Detect which cell encompasses the target text, then output its [X, Y] center coordinate. 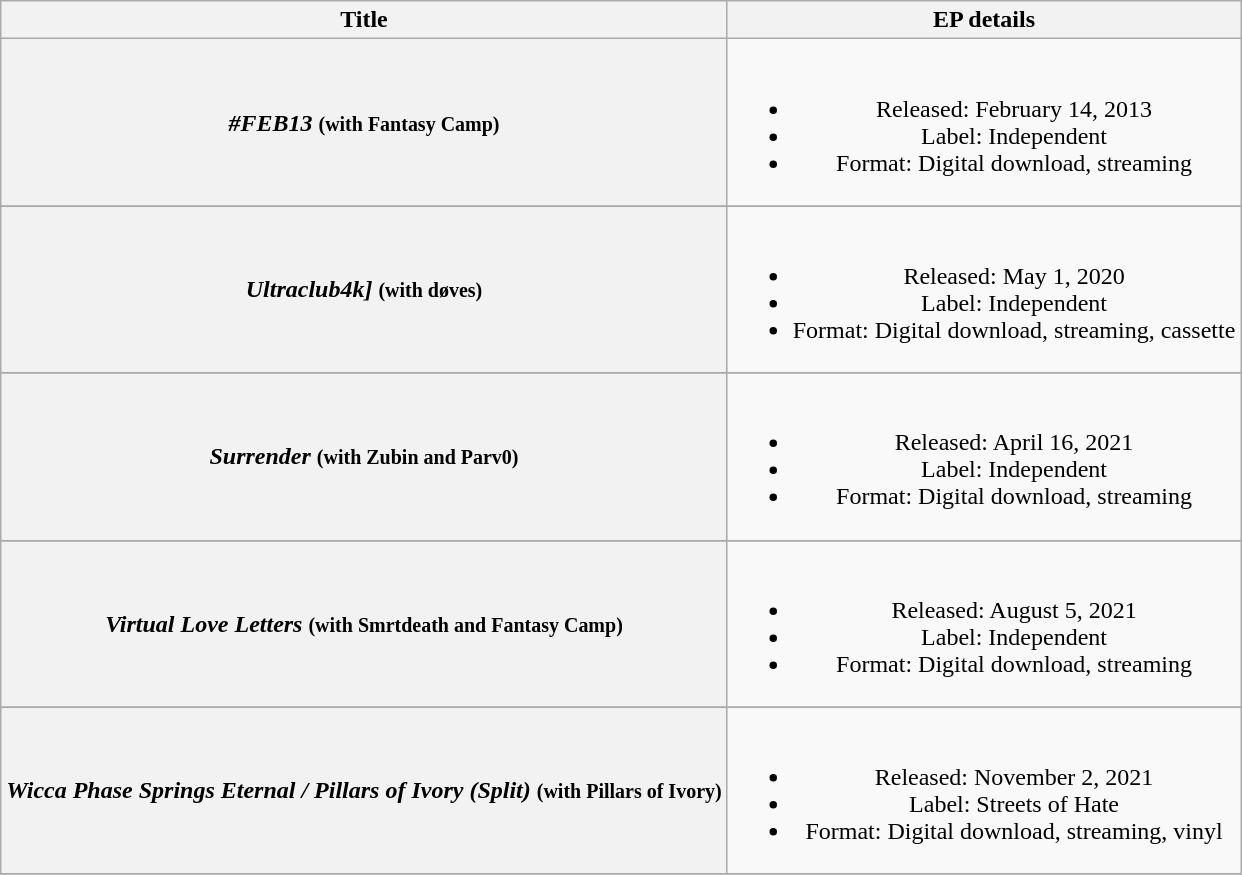
Wicca Phase Springs Eternal / Pillars of Ivory (Split) (with Pillars of Ivory) [364, 790]
Virtual Love Letters (with Smrtdeath and Fantasy Camp) [364, 624]
Ultraclub4k] (with døves) [364, 290]
Released: August 5, 2021Label: IndependentFormat: Digital download, streaming [984, 624]
Released: April 16, 2021Label: IndependentFormat: Digital download, streaming [984, 456]
Title [364, 20]
Released: November 2, 2021Label: Streets of HateFormat: Digital download, streaming, vinyl [984, 790]
Surrender (with Zubin and Parv0) [364, 456]
EP details [984, 20]
#FEB13 (with Fantasy Camp) [364, 122]
Released: February 14, 2013Label: IndependentFormat: Digital download, streaming [984, 122]
Released: May 1, 2020Label: IndependentFormat: Digital download, streaming, cassette [984, 290]
